Capture the cell that displays the provided text and extract its [x, y] central coordinate. 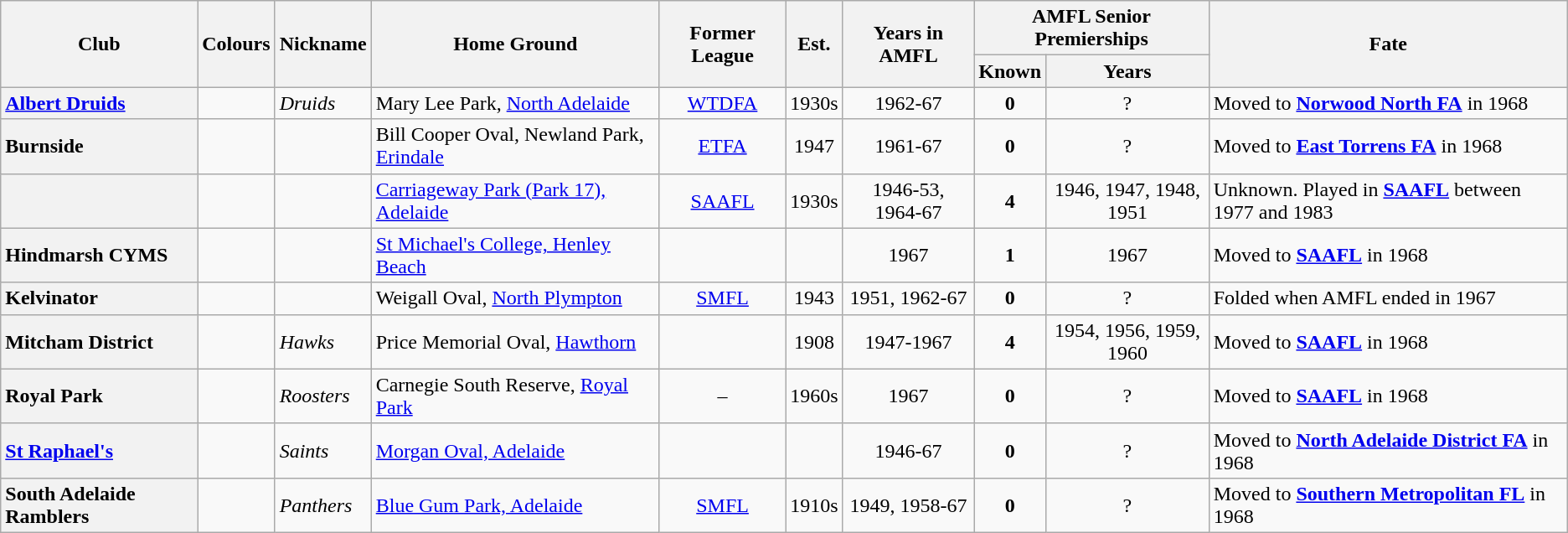
1960s [814, 396]
1943 [814, 298]
1949, 1958-67 [908, 505]
Moved to East Torrens FA in 1968 [1388, 146]
Carnegie South Reserve, Royal Park [515, 396]
1 [1010, 255]
1910s [814, 505]
Colours [236, 44]
Mary Lee Park, North Adelaide [515, 103]
South Adelaide Ramblers [99, 505]
Known [1010, 71]
1947 [814, 146]
Mitcham District [99, 342]
Moved to Norwood North FA in 1968 [1388, 103]
Roosters [323, 396]
1946, 1947, 1948, 1951 [1127, 201]
Hindmarsh CYMS [99, 255]
1946-53, 1964-67 [908, 201]
1946-67 [908, 451]
Kelvinator [99, 298]
AMFL Senior Premierships [1091, 28]
Burnside [99, 146]
SAAFL [722, 201]
Albert Druids [99, 103]
ETFA [722, 146]
Fate [1388, 44]
Moved to Southern Metropolitan FL in 1968 [1388, 505]
Carriageway Park (Park 17), Adelaide [515, 201]
Druids [323, 103]
Years in AMFL [908, 44]
Home Ground [515, 44]
Saints [323, 451]
1908 [814, 342]
1962-67 [908, 103]
1961-67 [908, 146]
Est. [814, 44]
Former League [722, 44]
Royal Park [99, 396]
Hawks [323, 342]
1947-1967 [908, 342]
St Raphael's [99, 451]
Club [99, 44]
Weigall Oval, North Plympton [515, 298]
– [722, 396]
1951, 1962-67 [908, 298]
Moved to North Adelaide District FA in 1968 [1388, 451]
Blue Gum Park, Adelaide [515, 505]
Morgan Oval, Adelaide [515, 451]
Bill Cooper Oval, Newland Park, Erindale [515, 146]
Unknown. Played in SAAFL between 1977 and 1983 [1388, 201]
Years [1127, 71]
Folded when AMFL ended in 1967 [1388, 298]
Panthers [323, 505]
WTDFA [722, 103]
St Michael's College, Henley Beach [515, 255]
Price Memorial Oval, Hawthorn [515, 342]
Nickname [323, 44]
1954, 1956, 1959, 1960 [1127, 342]
